Pinpoint the cell where the given text exists, returning its (X, Y) midpoint coordinate. 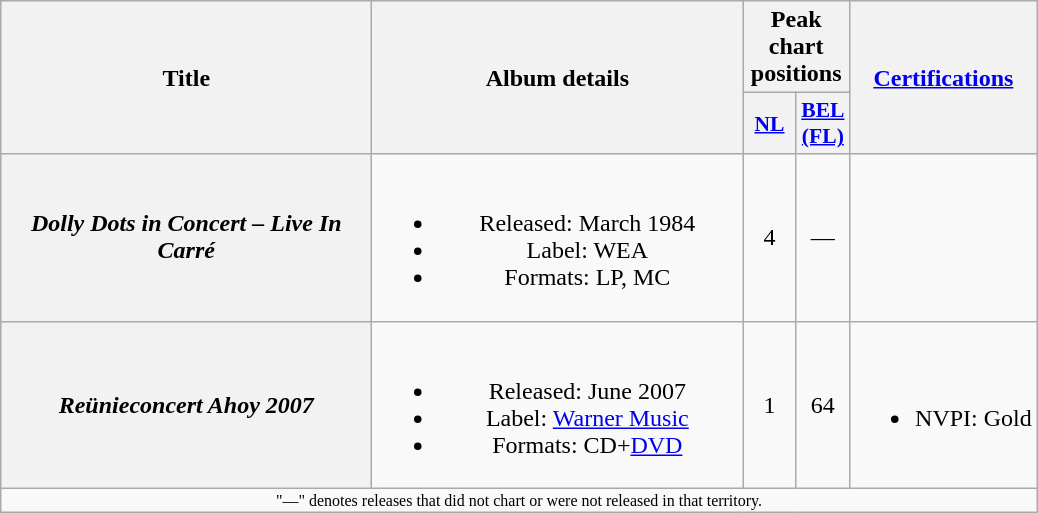
Reünieconcert Ahoy 2007 (186, 404)
BEL (FL) (822, 124)
NL (770, 124)
NVPI: Gold (944, 404)
64 (822, 404)
1 (770, 404)
Peak chart positions (796, 47)
Certifications (944, 78)
Dolly Dots in Concert – Live In Carré (186, 238)
— (822, 238)
Released: March 1984Label: WEAFormats: LP, MC (558, 238)
4 (770, 238)
Album details (558, 78)
"—" denotes releases that did not chart or were not released in that territory. (519, 500)
Released: June 2007Label: Warner MusicFormats: CD+DVD (558, 404)
Title (186, 78)
